Identify which cell holds the provided text, then report its (x, y) central coordinate. 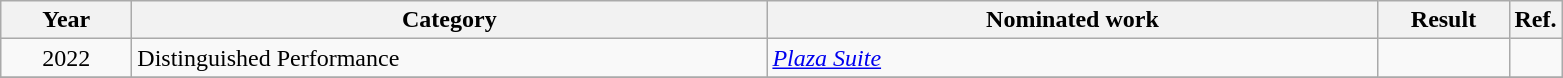
Year (66, 20)
Category (450, 20)
2022 (66, 58)
Plaza Suite (1072, 58)
Ref. (1536, 20)
Nominated work (1072, 20)
Result (1444, 20)
Distinguished Performance (450, 58)
